Output the [x, y] coordinate of the center of the cell containing the given text.  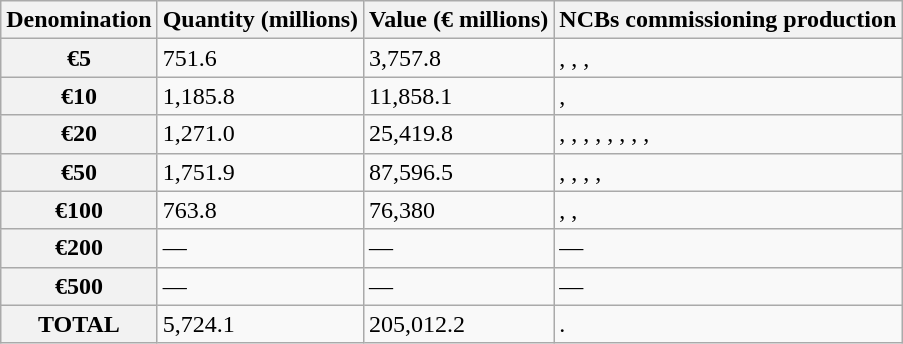
Quantity (millions) [260, 20]
3,757.8 [459, 58]
751.6 [260, 58]
Value (€ millions) [459, 20]
1,271.0 [260, 134]
205,012.2 [459, 324]
, [728, 96]
76,380 [459, 210]
1,751.9 [260, 172]
TOTAL [79, 324]
€50 [79, 172]
763.8 [260, 210]
. [728, 324]
Denomination [79, 20]
, , , [728, 58]
€200 [79, 248]
€100 [79, 210]
€20 [79, 134]
1,185.8 [260, 96]
, , , , , , , , [728, 134]
, , , , [728, 172]
€10 [79, 96]
, , [728, 210]
87,596.5 [459, 172]
11,858.1 [459, 96]
€500 [79, 286]
25,419.8 [459, 134]
5,724.1 [260, 324]
NCBs commissioning production [728, 20]
€5 [79, 58]
